Pinpoint the cell where the given text exists, returning its [x, y] midpoint coordinate. 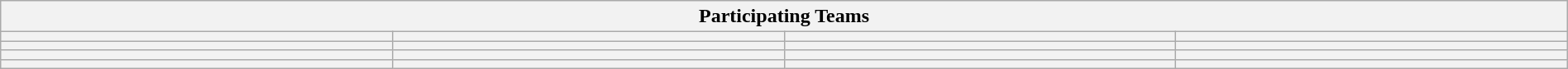
Participating Teams [784, 16]
